Search for the cell housing the specified text and yield its (x, y) center coordinate. 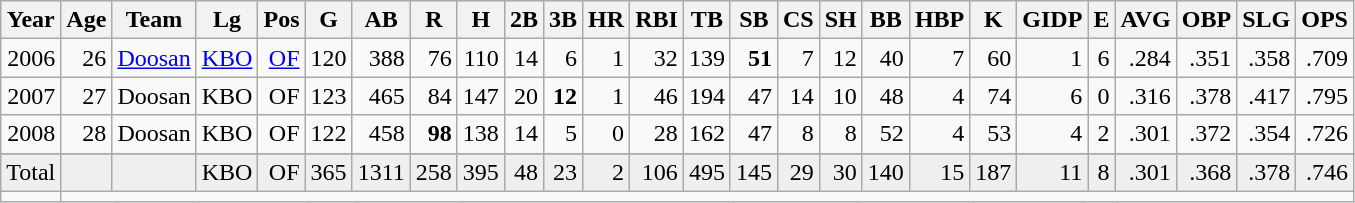
RBI (657, 20)
27 (86, 96)
74 (994, 96)
110 (480, 58)
258 (434, 172)
BB (886, 20)
123 (328, 96)
.368 (1206, 172)
Team (154, 20)
SB (754, 20)
SH (840, 20)
.726 (1325, 134)
.709 (1325, 58)
52 (886, 134)
365 (328, 172)
.417 (1266, 96)
.354 (1266, 134)
K (994, 20)
.284 (1146, 58)
2006 (31, 58)
187 (994, 172)
Pos (282, 20)
G (328, 20)
H (480, 20)
5 (562, 134)
SLG (1266, 20)
R (434, 20)
OPS (1325, 20)
32 (657, 58)
E (1102, 20)
.795 (1325, 96)
2008 (31, 134)
1311 (381, 172)
53 (994, 134)
138 (480, 134)
.351 (1206, 58)
495 (706, 172)
26 (86, 58)
Year (31, 20)
.372 (1206, 134)
Lg (227, 20)
.316 (1146, 96)
40 (886, 58)
HBP (939, 20)
15 (939, 172)
.358 (1266, 58)
29 (798, 172)
GIDP (1052, 20)
76 (434, 58)
.746 (1325, 172)
CS (798, 20)
2007 (31, 96)
145 (754, 172)
AVG (1146, 20)
147 (480, 96)
388 (381, 58)
162 (706, 134)
120 (328, 58)
46 (657, 96)
TB (706, 20)
60 (994, 58)
3B (562, 20)
122 (328, 134)
Age (86, 20)
51 (754, 58)
465 (381, 96)
106 (657, 172)
HR (606, 20)
140 (886, 172)
84 (434, 96)
194 (706, 96)
2B (524, 20)
Total (31, 172)
20 (524, 96)
10 (840, 96)
395 (480, 172)
AB (381, 20)
98 (434, 134)
458 (381, 134)
11 (1052, 172)
30 (840, 172)
OBP (1206, 20)
139 (706, 58)
23 (562, 172)
